Identify which cell holds the provided text, then report its [X, Y] central coordinate. 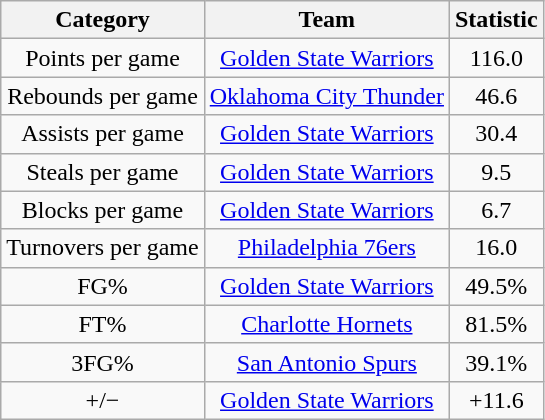
+11.6 [496, 400]
Steals per game [102, 172]
Category [102, 20]
Rebounds per game [102, 96]
+/− [102, 400]
Oklahoma City Thunder [326, 96]
FG% [102, 286]
9.5 [496, 172]
San Antonio Spurs [326, 362]
81.5% [496, 324]
30.4 [496, 134]
116.0 [496, 58]
6.7 [496, 210]
FT% [102, 324]
Blocks per game [102, 210]
Assists per game [102, 134]
16.0 [496, 248]
46.6 [496, 96]
Turnovers per game [102, 248]
Charlotte Hornets [326, 324]
49.5% [496, 286]
Points per game [102, 58]
Team [326, 20]
39.1% [496, 362]
Statistic [496, 20]
3FG% [102, 362]
Philadelphia 76ers [326, 248]
